Find where the given text appears and provide that cell's center as [X, Y] coordinate. 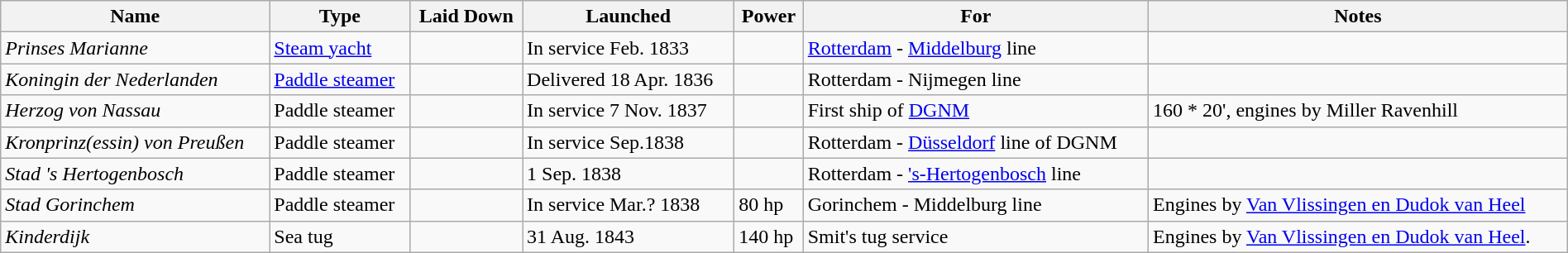
Rotterdam - Nijmegen line [976, 79]
Rotterdam - Düsseldorf line of DGNM [976, 142]
Rotterdam - 's-Hertogenbosch line [976, 174]
31 Aug. 1843 [629, 236]
Herzog von Nassau [136, 111]
Gorinchem - Middelburg line [976, 205]
Stad 's Hertogenbosch [136, 174]
1 Sep. 1838 [629, 174]
In service Feb. 1833 [629, 48]
Steam yacht [340, 48]
160 * 20', engines by Miller Ravenhill [1358, 111]
Sea tug [340, 236]
80 hp [769, 205]
Engines by Van Vlissingen en Dudok van Heel. [1358, 236]
In service 7 Nov. 1837 [629, 111]
Kinderdijk [136, 236]
Engines by Van Vlissingen en Dudok van Heel [1358, 205]
Stad Gorinchem [136, 205]
Kronprinz(essin) von Preußen [136, 142]
Launched [629, 17]
Delivered 18 Apr. 1836 [629, 79]
For [976, 17]
Smit's tug service [976, 236]
Power [769, 17]
Rotterdam - Middelburg line [976, 48]
In service Mar.? 1838 [629, 205]
Laid Down [466, 17]
First ship of DGNM [976, 111]
140 hp [769, 236]
Type [340, 17]
Notes [1358, 17]
In service Sep.1838 [629, 142]
Prinses Marianne [136, 48]
Name [136, 17]
Koningin der Nederlanden [136, 79]
